Scan for the cell matching the given text and deliver its (X, Y) coordinate at center. 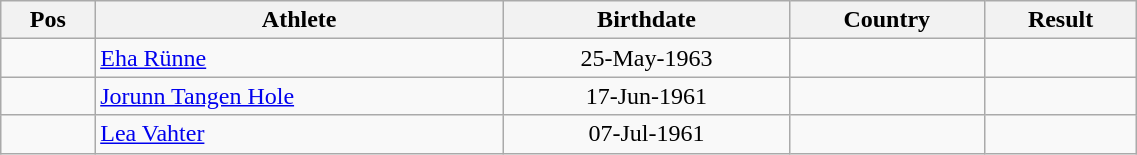
Country (886, 20)
Lea Vahter (300, 134)
Pos (48, 20)
25-May-1963 (647, 58)
Birthdate (647, 20)
07-Jul-1961 (647, 134)
Athlete (300, 20)
17-Jun-1961 (647, 96)
Result (1060, 20)
Jorunn Tangen Hole (300, 96)
Eha Rünne (300, 58)
